Pinpoint the cell where the given text exists, returning its [X, Y] midpoint coordinate. 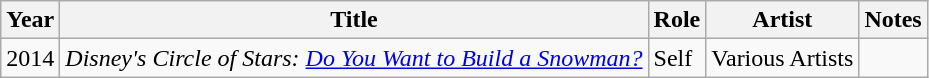
Role [677, 20]
Disney's Circle of Stars: Do You Want to Build a Snowman? [354, 58]
Year [30, 20]
Title [354, 20]
Various Artists [782, 58]
Notes [893, 20]
Self [677, 58]
Artist [782, 20]
2014 [30, 58]
